Detect which cell encompasses the target text, then output its [X, Y] center coordinate. 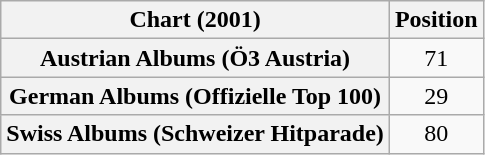
71 [436, 58]
80 [436, 134]
Austrian Albums (Ö3 Austria) [196, 58]
29 [436, 96]
German Albums (Offizielle Top 100) [196, 96]
Position [436, 20]
Swiss Albums (Schweizer Hitparade) [196, 134]
Chart (2001) [196, 20]
